Extract the [X, Y] coordinate from the center of the cell holding the provided text.  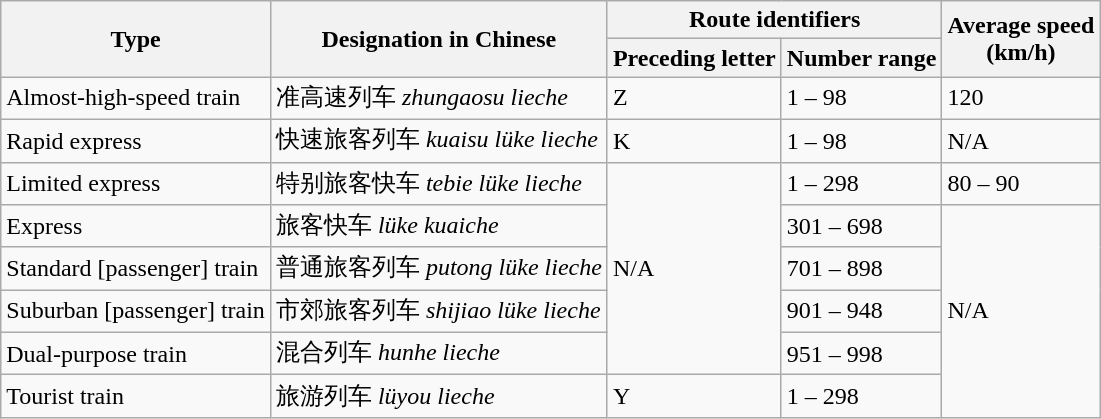
Dual-purpose train [136, 354]
951 – 998 [862, 354]
混合列车 hunhe lieche [438, 354]
Rapid express [136, 140]
701 – 898 [862, 268]
901 – 948 [862, 312]
Suburban [passenger] train [136, 312]
Almost-high-speed train [136, 98]
Designation in Chinese [438, 39]
快速旅客列车 kuaisu lüke lieche [438, 140]
旅游列车 lüyou lieche [438, 396]
120 [1021, 98]
特别旅客快车 tebie lüke lieche [438, 184]
Y [694, 396]
准高速列车 zhungaosu lieche [438, 98]
Limited express [136, 184]
Route identifiers [774, 20]
Standard [passenger] train [136, 268]
旅客快车 lüke kuaiche [438, 226]
Type [136, 39]
Preceding letter [694, 58]
80 – 90 [1021, 184]
Z [694, 98]
Tourist train [136, 396]
市郊旅客列车 shijiao lüke lieche [438, 312]
K [694, 140]
301 – 698 [862, 226]
Express [136, 226]
普通旅客列车 putong lüke lieche [438, 268]
Number range [862, 58]
Average speed(km/h) [1021, 39]
